Search for the cell housing the specified text and yield its (x, y) center coordinate. 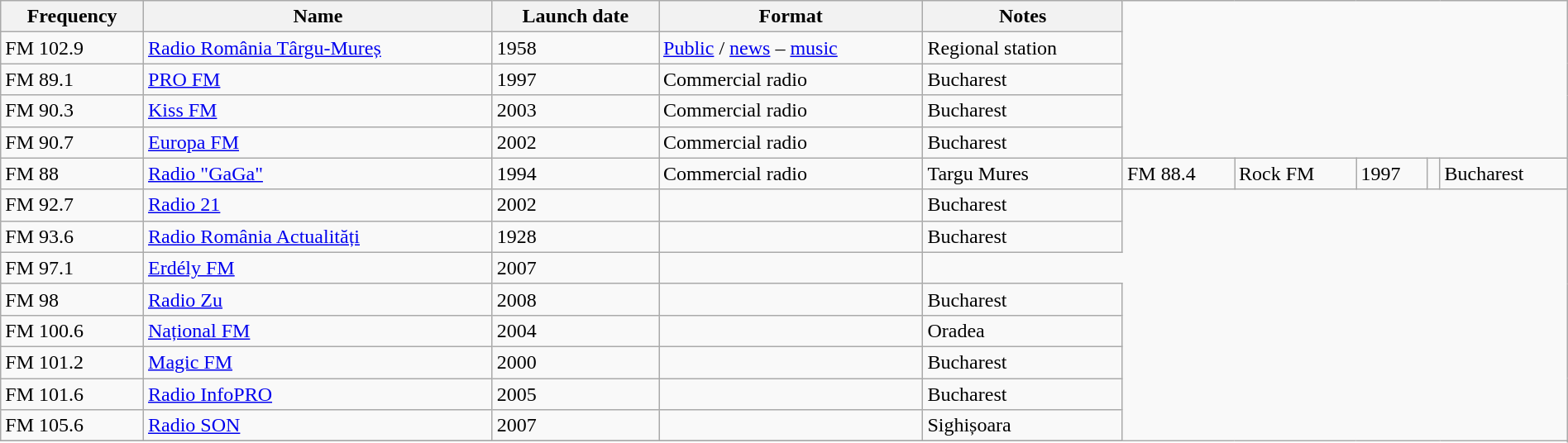
Radio SON (318, 426)
1994 (576, 174)
Rock FM (1295, 174)
Frequency (73, 17)
Name (318, 17)
Radio InfoPRO (318, 394)
2008 (576, 299)
Launch date (576, 17)
1958 (576, 48)
Magic FM (318, 362)
1928 (576, 236)
Oradea (1023, 331)
Radio România Târgu-Mureș (318, 48)
FM 90.3 (73, 111)
PRO FM (318, 79)
Radio 21 (318, 205)
FM 88.4 (1178, 174)
2004 (576, 331)
FM 98 (73, 299)
Targu Mures (1023, 174)
FM 90.7 (73, 142)
Radio "GaGa" (318, 174)
Regional station (1023, 48)
FM 100.6 (73, 331)
Radio Zu (318, 299)
FM 92.7 (73, 205)
Erdély FM (318, 268)
2005 (576, 394)
FM 93.6 (73, 236)
Europa FM (318, 142)
2000 (576, 362)
FM 105.6 (73, 426)
FM 102.9 (73, 48)
Notes (1023, 17)
FM 101.2 (73, 362)
Sighișoara (1023, 426)
FM 101.6 (73, 394)
Kiss FM (318, 111)
Național FM (318, 331)
Format (791, 17)
FM 97.1 (73, 268)
FM 88 (73, 174)
FM 89.1 (73, 79)
2003 (576, 111)
Public / news – music (791, 48)
Radio România Actualități (318, 236)
